Output the [x, y] coordinate of the center of the cell containing the given text.  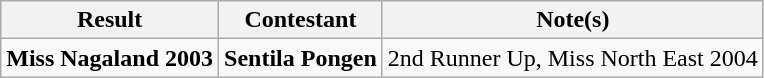
Result [110, 20]
2nd Runner Up, Miss North East 2004 [572, 58]
Sentila Pongen [301, 58]
Note(s) [572, 20]
Contestant [301, 20]
Miss Nagaland 2003 [110, 58]
